Output the (X, Y) coordinate of the center of the cell containing the given text.  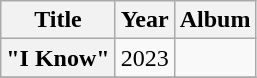
Album (215, 20)
Title (58, 20)
"I Know" (58, 58)
2023 (144, 58)
Year (144, 20)
